Return [x, y] of the center of cell containing provided text 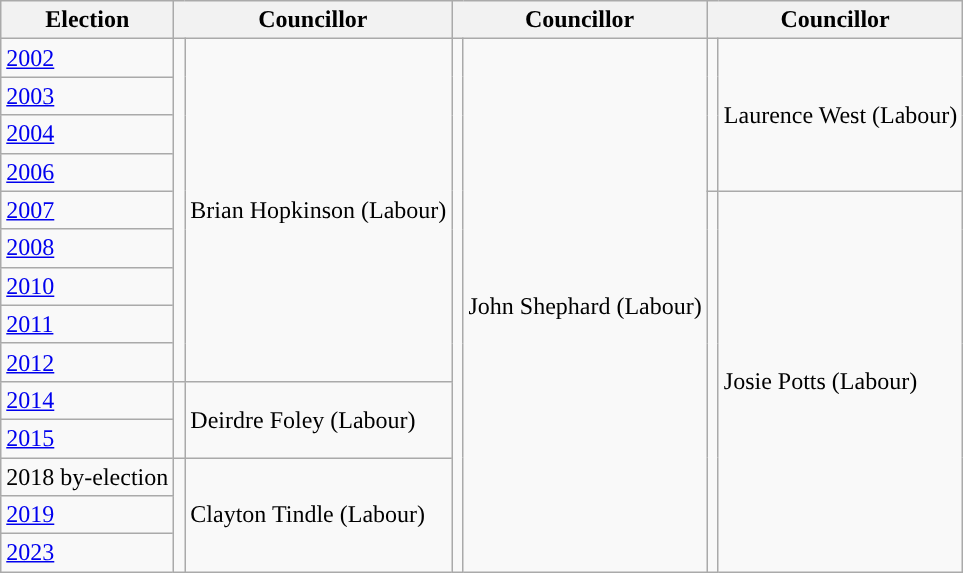
2012 [88, 362]
2007 [88, 210]
2004 [88, 134]
2011 [88, 324]
John Shephard (Labour) [585, 306]
2015 [88, 438]
Deirdre Foley (Labour) [318, 419]
2010 [88, 286]
2018 by-election [88, 477]
Election [88, 20]
2019 [88, 515]
2002 [88, 58]
2023 [88, 553]
2006 [88, 172]
Brian Hopkinson (Labour) [318, 210]
Josie Potts (Labour) [840, 382]
2008 [88, 248]
2014 [88, 400]
Laurence West (Labour) [840, 115]
2003 [88, 96]
Clayton Tindle (Labour) [318, 515]
